Search for the cell housing the specified text and yield its [x, y] center coordinate. 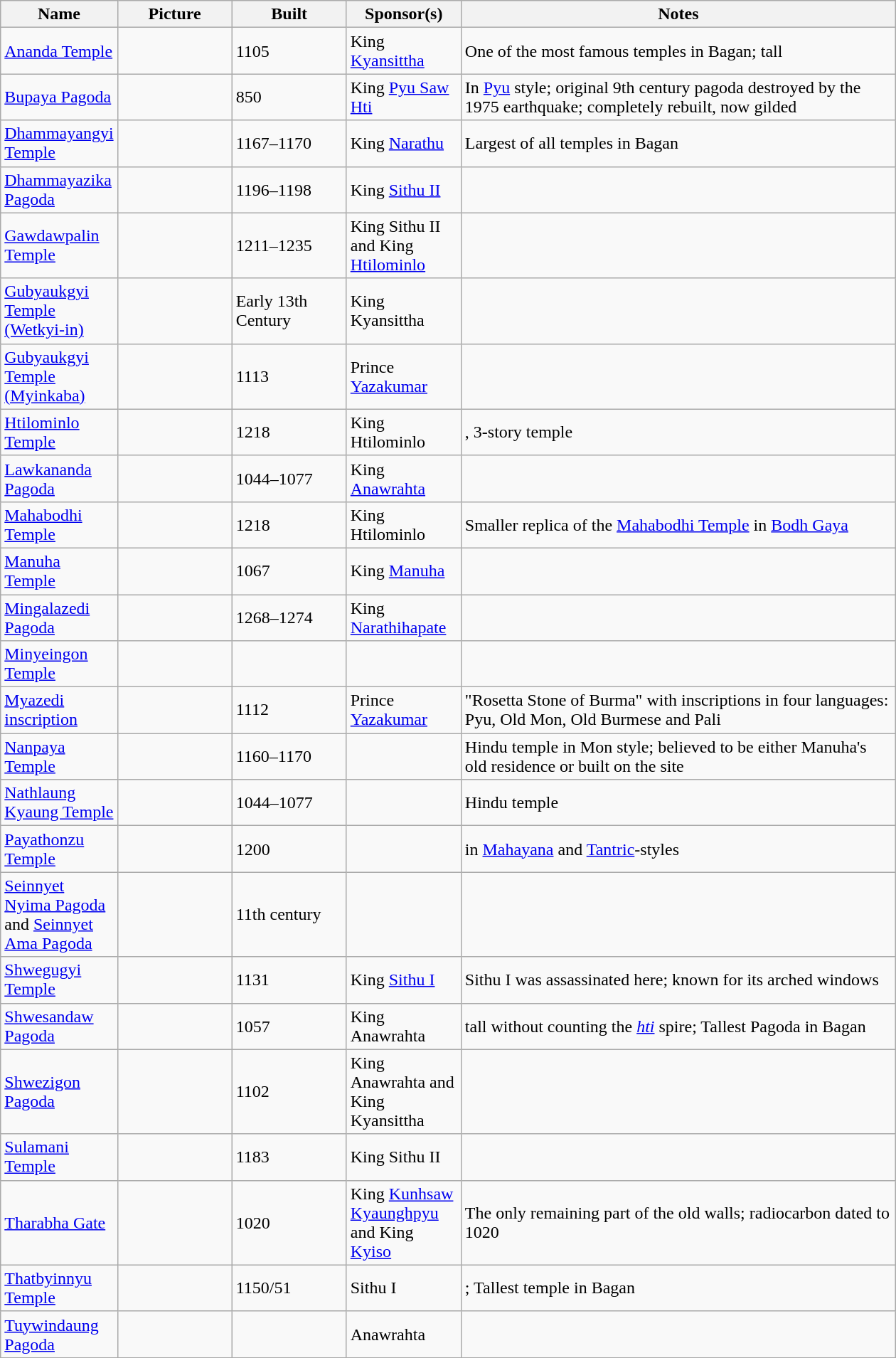
Seinnyet Nyima Pagoda and Seinnyet Ama Pagoda [59, 915]
In Pyu style; original 9th century pagoda destroyed by the 1975 earthquake; completely rebuilt, now gilded [678, 97]
Shwezigon Pagoda [59, 1091]
Notes [678, 14]
1067 [289, 571]
Tharabha Gate [59, 1222]
Thatbyinnyu Temple [59, 1288]
1268–1274 [289, 617]
Nanpaya Temple [59, 757]
King Sithu II and King Htilominlo [404, 245]
King Narathu [404, 144]
Built [289, 14]
1131 [289, 980]
Smaller replica of the Mahabodhi Temple in Bodh Gaya [678, 525]
Dhammayangyi Temple [59, 144]
King Anawrahta and King Kyansittha [404, 1091]
King Kunhsaw Kyaunghpyu and King Kyiso [404, 1222]
Shwegugyi Temple [59, 980]
in Mahayana and Tantric-styles [678, 849]
1105 [289, 51]
Name [59, 14]
Ananda Temple [59, 51]
Sponsor(s) [404, 14]
1150/51 [289, 1288]
King Manuha [404, 571]
Gubyaukgyi Temple (Myinkaba) [59, 376]
Picture [175, 14]
11th century [289, 915]
Minyeingon Temple [59, 664]
1167–1170 [289, 144]
Mingalazedi Pagoda [59, 617]
Largest of all temples in Bagan [678, 144]
1020 [289, 1222]
Early 13th Century [289, 311]
Gawdawpalin Temple [59, 245]
King Narathihapate [404, 617]
Mahabodhi Temple [59, 525]
King Pyu Saw Hti [404, 97]
"Rosetta Stone of Burma" with inscriptions in four languages: Pyu, Old Mon, Old Burmese and Pali [678, 710]
, 3-story temple [678, 433]
Hindu temple in Mon style; believed to be either Manuha's old residence or built on the site [678, 757]
Anawrahta [404, 1335]
Sithu I [404, 1288]
850 [289, 97]
Nathlaung Kyaung Temple [59, 802]
tall without counting the hti spire; Tallest Pagoda in Bagan [678, 1026]
Htilominlo Temple [59, 433]
Hindu temple [678, 802]
Bupaya Pagoda [59, 97]
Lawkananda Pagoda [59, 478]
Gubyaukgyi Temple (Wetkyi-in) [59, 311]
Dhammayazika Pagoda [59, 189]
; Tallest temple in Bagan [678, 1288]
Myazedi inscription [59, 710]
1112 [289, 710]
Sithu I was assassinated here; known for its arched windows [678, 980]
Sulamani Temple [59, 1157]
1196–1198 [289, 189]
1113 [289, 376]
1183 [289, 1157]
1200 [289, 849]
1102 [289, 1091]
King Sithu I [404, 980]
Shwesandaw Pagoda [59, 1026]
One of the most famous temples in Bagan; tall [678, 51]
1211–1235 [289, 245]
Manuha Temple [59, 571]
The only remaining part of the old walls; radiocarbon dated to 1020 [678, 1222]
Tuywindaung Pagoda [59, 1335]
1160–1170 [289, 757]
Payathonzu Temple [59, 849]
1057 [289, 1026]
